Scan for the cell matching the given text and deliver its (X, Y) coordinate at center. 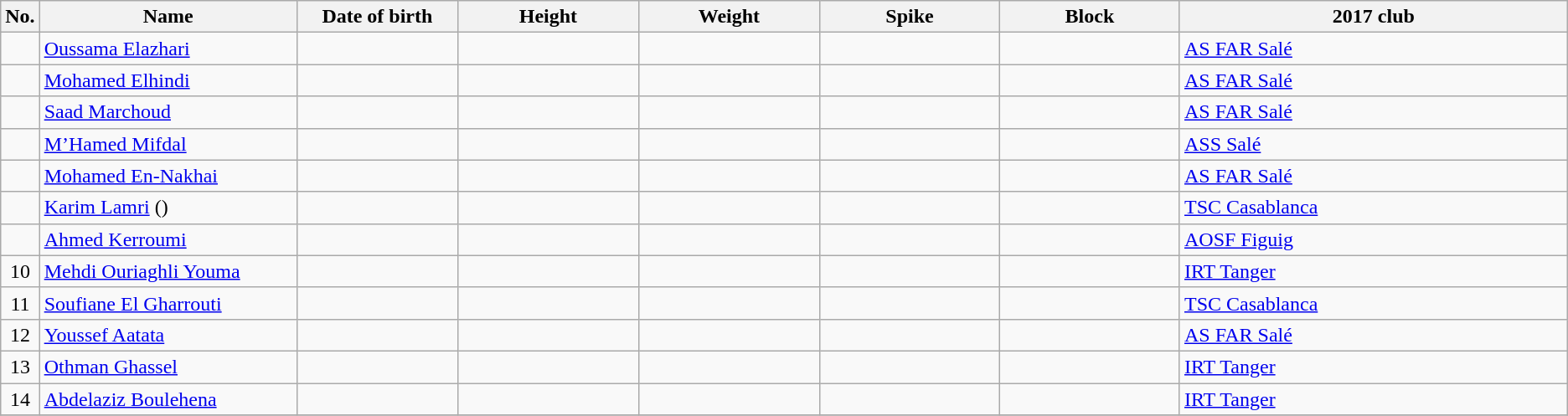
Saad Marchoud (168, 112)
Mohamed En-Nakhai (168, 176)
Mehdi Ouriaghli Youma (168, 271)
Youssef Aatata (168, 335)
Date of birth (377, 17)
ASS Salé (1374, 144)
Weight (729, 17)
Height (549, 17)
Oussama Elazhari (168, 49)
11 (20, 303)
10 (20, 271)
Abdelaziz Boulehena (168, 399)
Block (1089, 17)
Soufiane El Gharrouti (168, 303)
13 (20, 367)
2017 club (1374, 17)
Karim Lamri () (168, 208)
14 (20, 399)
M’Hamed Mifdal (168, 144)
Name (168, 17)
Othman Ghassel (168, 367)
AOSF Figuig (1374, 239)
No. (20, 17)
Spike (910, 17)
Mohamed Elhindi (168, 80)
Ahmed Kerroumi (168, 239)
12 (20, 335)
